Provide the [x, y] coordinate of the cell's center where the given text is located.  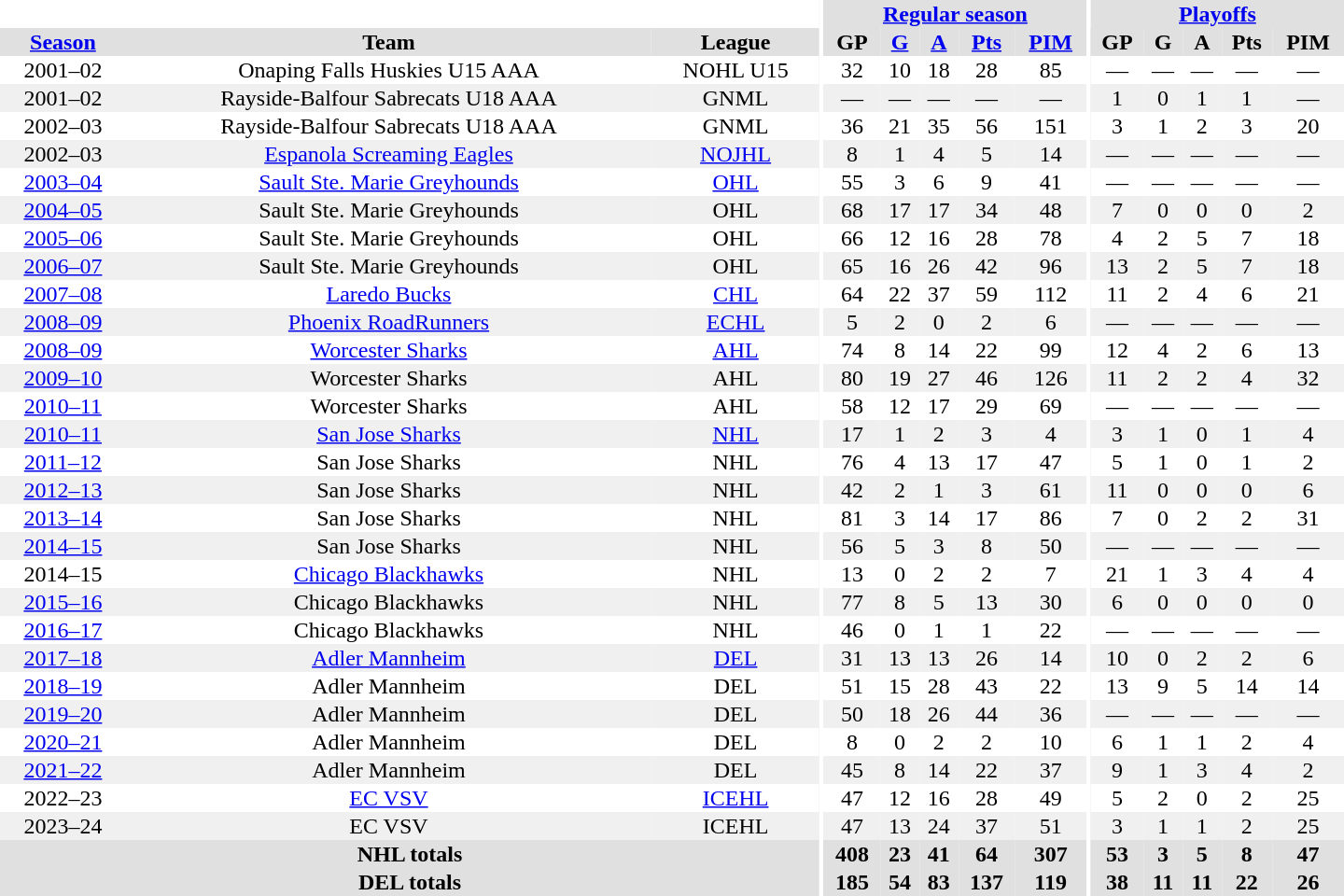
58 [852, 406]
2017–18 [63, 658]
151 [1051, 126]
78 [1051, 238]
2023–24 [63, 826]
61 [1051, 490]
85 [1051, 70]
2006–07 [63, 266]
68 [852, 210]
2007–08 [63, 294]
44 [987, 714]
74 [852, 350]
96 [1051, 266]
80 [852, 378]
20 [1309, 126]
24 [939, 826]
99 [1051, 350]
76 [852, 462]
53 [1117, 854]
19 [900, 378]
2019–20 [63, 714]
27 [939, 378]
15 [900, 686]
66 [852, 238]
Season [63, 42]
NOHL U15 [735, 70]
2011–12 [63, 462]
77 [852, 602]
NOJHL [735, 154]
126 [1051, 378]
2013–14 [63, 518]
86 [1051, 518]
34 [987, 210]
2016–17 [63, 630]
CHL [735, 294]
Onaping Falls Huskies U15 AAA [388, 70]
Playoffs [1217, 14]
45 [852, 770]
29 [987, 406]
59 [987, 294]
119 [1051, 882]
DEL totals [410, 882]
49 [1051, 798]
Espanola Screaming Eagles [388, 154]
83 [939, 882]
307 [1051, 854]
2003–04 [63, 182]
38 [1117, 882]
2022–23 [63, 798]
Laredo Bucks [388, 294]
408 [852, 854]
43 [987, 686]
69 [1051, 406]
54 [900, 882]
112 [1051, 294]
2005–06 [63, 238]
ECHL [735, 322]
2015–16 [63, 602]
65 [852, 266]
League [735, 42]
2020–21 [63, 742]
NHL totals [410, 854]
185 [852, 882]
2012–13 [63, 490]
Phoenix RoadRunners [388, 322]
48 [1051, 210]
23 [900, 854]
2021–22 [63, 770]
Regular season [956, 14]
30 [1051, 602]
2009–10 [63, 378]
2004–05 [63, 210]
2018–19 [63, 686]
35 [939, 126]
Team [388, 42]
81 [852, 518]
137 [987, 882]
55 [852, 182]
